Scan for the cell matching the given text and deliver its [X, Y] coordinate at center. 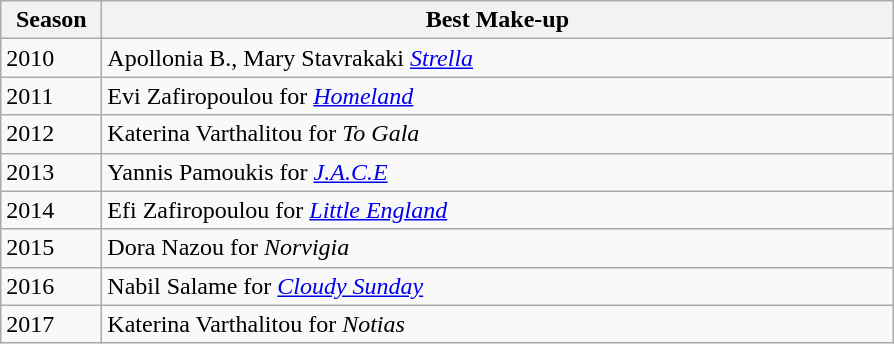
Dora Nazou for Norvigia [498, 248]
2011 [52, 96]
Apollonia B., Mary Stavrakaki Strella [498, 58]
Nabil Salame for Cloudy Sunday [498, 286]
Yannis Pamoukis for J.A.C.E [498, 172]
Season [52, 20]
Best Make-up [498, 20]
2014 [52, 210]
Evi Zafiropoulou for Homeland [498, 96]
Katerina Varthalitou for Notias [498, 324]
Efi Zafiropoulou for Little England [498, 210]
Katerina Varthalitou for To Gala [498, 134]
2010 [52, 58]
2017 [52, 324]
2016 [52, 286]
2012 [52, 134]
2013 [52, 172]
2015 [52, 248]
